Identify which cell holds the provided text, then report its [x, y] central coordinate. 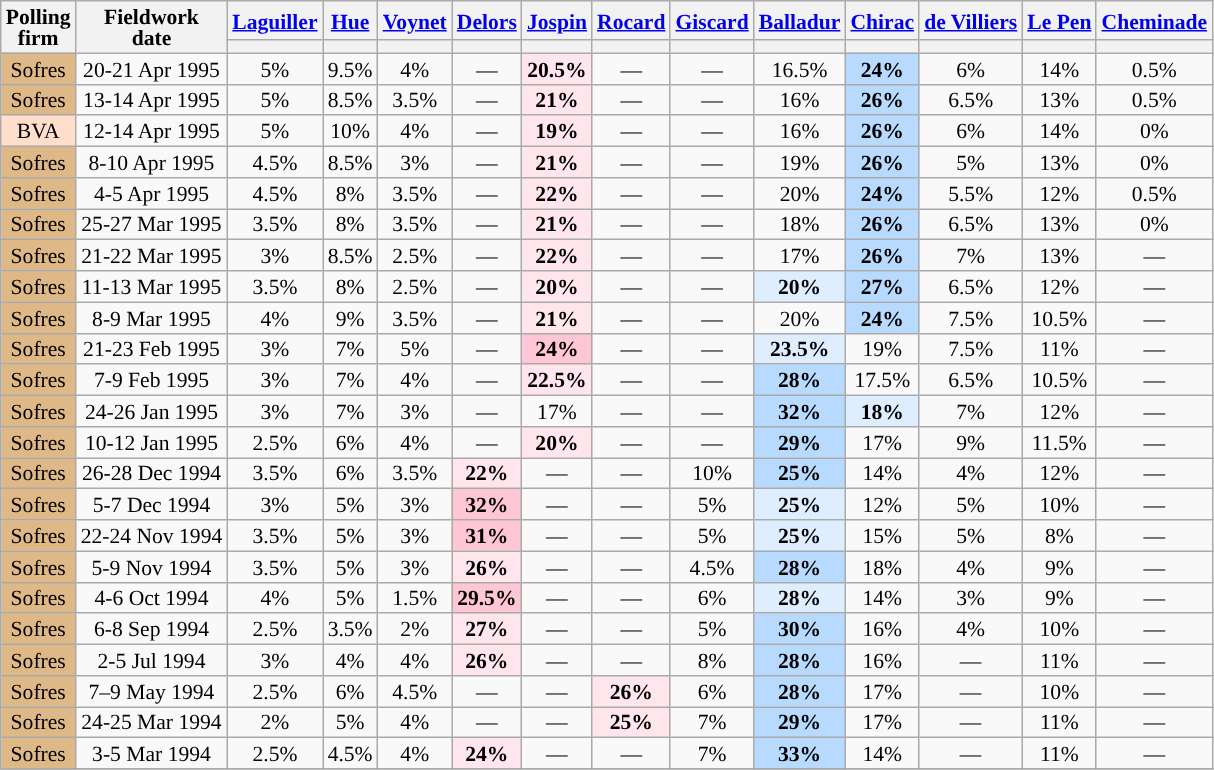
12-14 Apr 1995 [152, 132]
22-24 Nov 1994 [152, 536]
Delors [487, 20]
BVA [38, 132]
21-22 Mar 1995 [152, 256]
21-23 Feb 1995 [152, 348]
4-6 Oct 1994 [152, 598]
16.5% [800, 68]
24-25 Mar 1994 [152, 722]
Balladur [800, 20]
de Villiers [970, 20]
7–9 May 1994 [152, 692]
Chirac [882, 20]
11.5% [1059, 442]
13-14 Apr 1995 [152, 100]
29.5% [487, 598]
10-12 Jan 1995 [152, 442]
3-5 Mar 1994 [152, 754]
23.5% [800, 348]
Fieldworkdate [152, 27]
15% [882, 536]
1.5% [415, 598]
31% [487, 536]
Rocard [631, 20]
7-9 Feb 1995 [152, 380]
11-13 Mar 1995 [152, 286]
Laguiller [274, 20]
33% [800, 754]
2-5 Jul 1994 [152, 660]
25-27 Mar 1995 [152, 224]
17.5% [882, 380]
30% [800, 630]
24-26 Jan 1995 [152, 412]
20.5% [557, 68]
8-9 Mar 1995 [152, 318]
Le Pen [1059, 20]
Jospin [557, 20]
Cheminade [1154, 20]
Pollingfirm [38, 27]
5-7 Dec 1994 [152, 504]
22.5% [557, 380]
20-21 Apr 1995 [152, 68]
Giscard [712, 20]
8-10 Apr 1995 [152, 162]
5-9 Nov 1994 [152, 566]
6-8 Sep 1994 [152, 630]
4-5 Apr 1995 [152, 194]
Voynet [415, 20]
Hue [350, 20]
5.5% [970, 194]
26-28 Dec 1994 [152, 474]
9.5% [350, 68]
